Capture the cell that displays the provided text and extract its (X, Y) central coordinate. 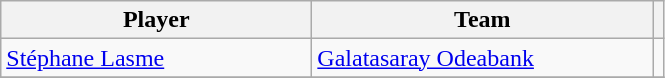
Stéphane Lasme (156, 58)
Galatasaray Odeabank (482, 58)
Player (156, 20)
Team (482, 20)
